For the text-containing cell, return its midpoint in [x, y] coordinate format. 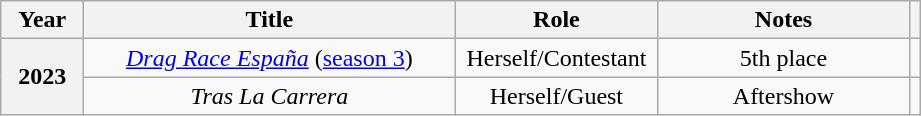
2023 [42, 77]
Drag Race España (season 3) [270, 58]
Tras La Carrera [270, 96]
Aftershow [784, 96]
Herself/Guest [556, 96]
Herself/Contestant [556, 58]
Title [270, 20]
Year [42, 20]
Notes [784, 20]
Role [556, 20]
5th place [784, 58]
